Output the (x, y) coordinate of the center of the cell containing the given text.  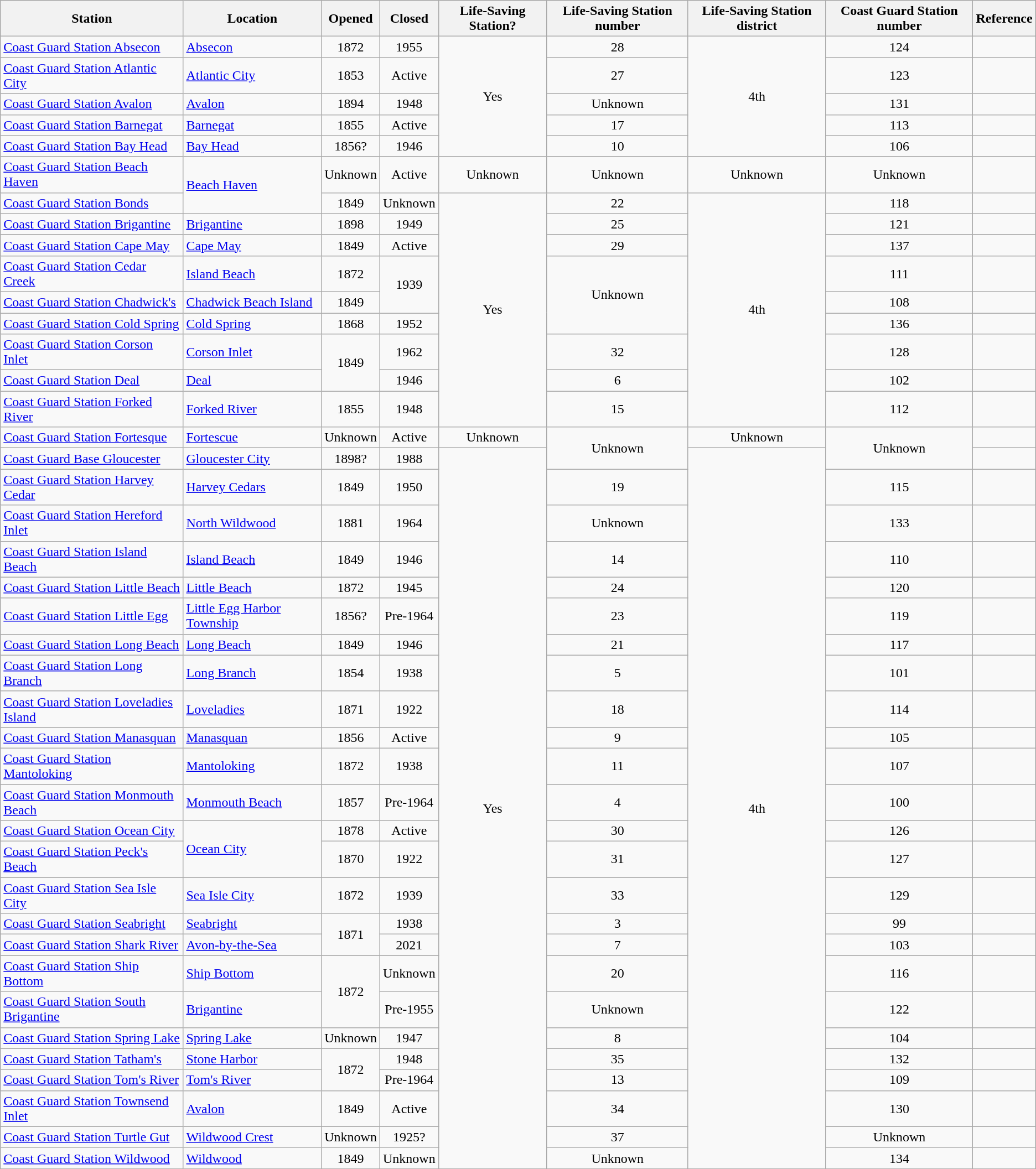
Life-Saving Station district (757, 19)
Reference (1004, 19)
North Wildwood (252, 523)
Coast Guard Station Brigantine (92, 224)
132 (899, 1059)
Wildwood (252, 1158)
15 (618, 409)
Coast Guard Station Beach Haven (92, 175)
Life-Saving Station? (493, 19)
Closed (409, 19)
3 (618, 924)
2021 (409, 945)
127 (899, 860)
13 (618, 1080)
118 (899, 203)
34 (618, 1109)
129 (899, 895)
112 (899, 409)
99 (899, 924)
128 (899, 352)
Monmouth Beach (252, 802)
Long Branch (252, 673)
Gloucester City (252, 459)
1894 (351, 104)
17 (618, 125)
Coast Guard Station Manasquan (92, 737)
Coast Guard Station Seabright (92, 924)
Coast Guard Station Ship Bottom (92, 974)
Coast Guard Station Corson Inlet (92, 352)
Coast Guard Station Atlantic City (92, 75)
Ship Bottom (252, 974)
Coast Guard Station Long Branch (92, 673)
Little Egg Harbor Township (252, 616)
Opened (351, 19)
Coast Guard Station South Brigantine (92, 1009)
Coast Guard Station Cape May (92, 245)
31 (618, 860)
1945 (409, 588)
5 (618, 673)
105 (899, 737)
Coast Guard Station Monmouth Beach (92, 802)
Stone Harbor (252, 1059)
1870 (351, 860)
1856 (351, 737)
Coast Guard Station Shark River (92, 945)
6 (618, 381)
19 (618, 487)
108 (899, 302)
111 (899, 273)
Location (252, 19)
4 (618, 802)
Spring Lake (252, 1038)
1854 (351, 673)
Wildwood Crest (252, 1137)
109 (899, 1080)
Coast Guard Station Peck's Beach (92, 860)
Coast Guard Station Tatham's (92, 1059)
104 (899, 1038)
Coast Guard Station Tom's River (92, 1080)
Coast Guard Station Hereford Inlet (92, 523)
11 (618, 766)
14 (618, 559)
137 (899, 245)
1898? (351, 459)
Coast Guard Station Bay Head (92, 146)
126 (899, 831)
Little Beach (252, 588)
10 (618, 146)
Coast Guard Station Turtle Gut (92, 1137)
1947 (409, 1038)
Coast Guard Station Sea Isle City (92, 895)
1857 (351, 802)
114 (899, 709)
Forked River (252, 409)
Avon-by-the-Sea (252, 945)
Corson Inlet (252, 352)
24 (618, 588)
Coast Guard Station Little Beach (92, 588)
30 (618, 831)
Coast Guard Station Harvey Cedar (92, 487)
Coast Guard Station Cedar Creek (92, 273)
Coast Guard Station Mantoloking (92, 766)
Pre-1955 (409, 1009)
1949 (409, 224)
Beach Haven (252, 185)
Coast Guard Station Fortesque (92, 438)
Deal (252, 381)
Coast Guard Station Island Beach (92, 559)
Seabright (252, 924)
1964 (409, 523)
22 (618, 203)
1868 (351, 324)
Station (92, 19)
Mantoloking (252, 766)
Barnegat (252, 125)
1988 (409, 459)
Coast Guard Station Loveladies Island (92, 709)
Coast Guard Station Barnegat (92, 125)
106 (899, 146)
Bay Head (252, 146)
113 (899, 125)
1881 (351, 523)
123 (899, 75)
130 (899, 1109)
131 (899, 104)
33 (618, 895)
Atlantic City (252, 75)
Cape May (252, 245)
1878 (351, 831)
Absecon (252, 47)
133 (899, 523)
101 (899, 673)
117 (899, 645)
Coast Guard Station Absecon (92, 47)
Life-Saving Station number (618, 19)
Ocean City (252, 849)
1853 (351, 75)
29 (618, 245)
18 (618, 709)
Coast Guard Station Wildwood (92, 1158)
Cold Spring (252, 324)
7 (618, 945)
103 (899, 945)
20 (618, 974)
Harvey Cedars (252, 487)
121 (899, 224)
124 (899, 47)
110 (899, 559)
120 (899, 588)
116 (899, 974)
136 (899, 324)
9 (618, 737)
115 (899, 487)
1950 (409, 487)
1898 (351, 224)
1962 (409, 352)
21 (618, 645)
Chadwick Beach Island (252, 302)
Sea Isle City (252, 895)
Coast Guard Station Ocean City (92, 831)
Coast Guard Station number (899, 19)
35 (618, 1059)
Coast Guard Station Deal (92, 381)
134 (899, 1158)
1955 (409, 47)
1952 (409, 324)
Coast Guard Station Avalon (92, 104)
119 (899, 616)
Coast Guard Station Spring Lake (92, 1038)
28 (618, 47)
1925? (409, 1137)
23 (618, 616)
Coast Guard Station Bonds (92, 203)
32 (618, 352)
Long Beach (252, 645)
27 (618, 75)
122 (899, 1009)
Coast Guard Station Townsend Inlet (92, 1109)
107 (899, 766)
8 (618, 1038)
Coast Guard Station Little Egg (92, 616)
Coast Guard Station Long Beach (92, 645)
102 (899, 381)
Fortescue (252, 438)
100 (899, 802)
37 (618, 1137)
Coast Guard Station Forked River (92, 409)
Coast Guard Station Cold Spring (92, 324)
25 (618, 224)
Coast Guard Station Chadwick's (92, 302)
Coast Guard Base Gloucester (92, 459)
Manasquan (252, 737)
Tom's River (252, 1080)
Loveladies (252, 709)
